Extract the (X, Y) coordinate from the center of the cell holding the provided text.  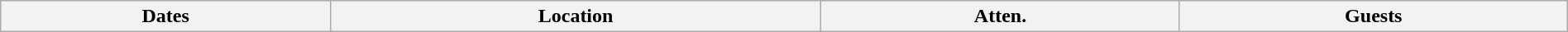
Guests (1373, 16)
Dates (165, 16)
Atten. (1001, 16)
Location (576, 16)
